Output the [X, Y] coordinate of the center of the cell containing the given text.  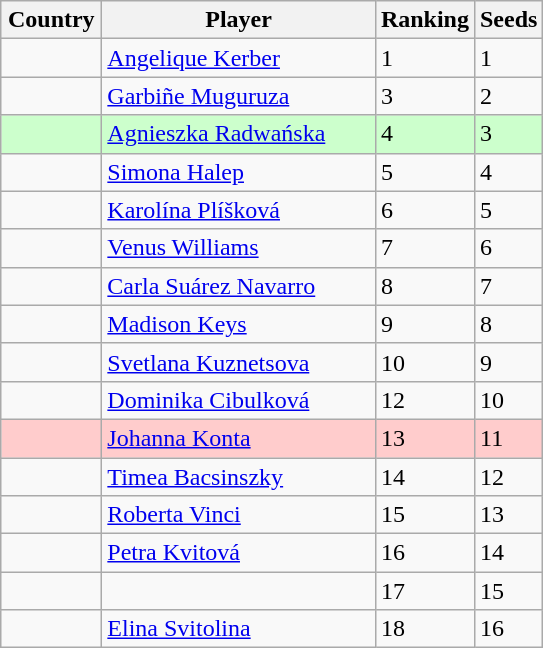
Seeds [508, 20]
Agnieszka Radwańska [239, 134]
Venus Williams [239, 248]
Karolína Plíšková [239, 210]
Ranking [424, 20]
Elina Svitolina [239, 629]
11 [508, 438]
Dominika Cibulková [239, 400]
Angelique Kerber [239, 58]
Garbiñe Muguruza [239, 96]
2 [508, 96]
Madison Keys [239, 324]
17 [424, 591]
Roberta Vinci [239, 515]
Timea Bacsinszky [239, 477]
Svetlana Kuznetsova [239, 362]
Johanna Konta [239, 438]
Petra Kvitová [239, 553]
Simona Halep [239, 172]
18 [424, 629]
Country [52, 20]
Player [239, 20]
Carla Suárez Navarro [239, 286]
